For the text-containing cell, return its midpoint in [X, Y] coordinate format. 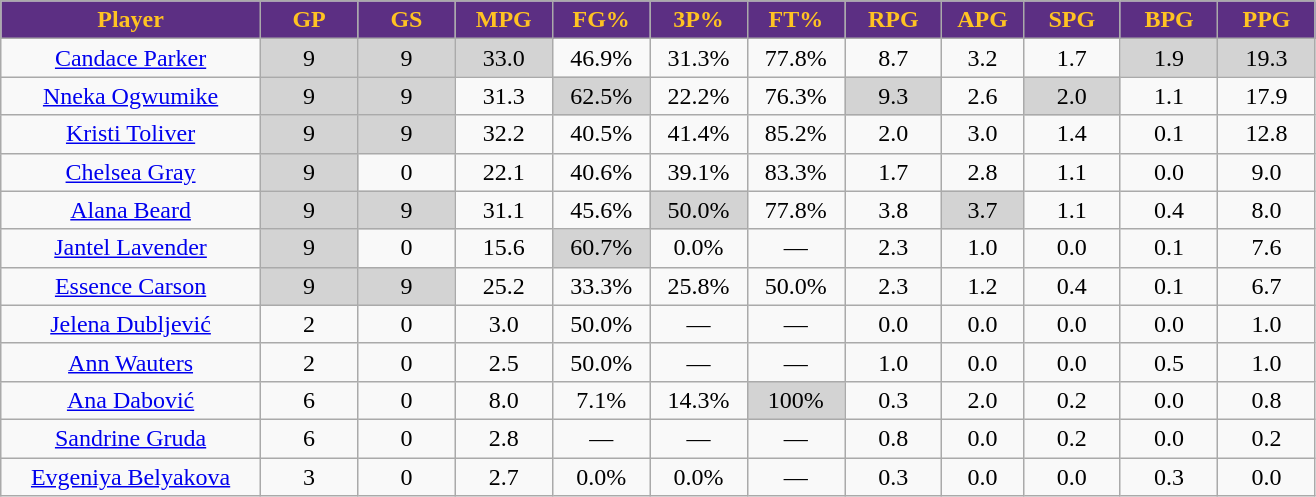
12.8 [1267, 134]
1.2 [982, 286]
2.7 [504, 477]
7.6 [1267, 248]
7.1% [600, 400]
Player [131, 20]
33.3% [600, 286]
40.6% [600, 172]
BPG [1168, 20]
40.5% [600, 134]
3.8 [894, 210]
6.7 [1267, 286]
76.3% [796, 96]
GP [308, 20]
SPG [1072, 20]
31.3 [504, 96]
1.4 [1072, 134]
Jantel Lavender [131, 248]
3P% [698, 20]
9.3 [894, 96]
45.6% [600, 210]
Jelena Dubljević [131, 324]
25.8% [698, 286]
APG [982, 20]
MPG [504, 20]
1.9 [1168, 58]
32.2 [504, 134]
PPG [1267, 20]
9.0 [1267, 172]
31.1 [504, 210]
Evgeniya Belyakova [131, 477]
FT% [796, 20]
17.9 [1267, 96]
2.5 [504, 362]
3 [308, 477]
Ana Dabović [131, 400]
83.3% [796, 172]
33.0 [504, 58]
22.2% [698, 96]
85.2% [796, 134]
0.5 [1168, 362]
31.3% [698, 58]
Essence Carson [131, 286]
Sandrine Gruda [131, 438]
2.6 [982, 96]
19.3 [1267, 58]
25.2 [504, 286]
Kristi Toliver [131, 134]
14.3% [698, 400]
Nneka Ogwumike [131, 96]
62.5% [600, 96]
Ann Wauters [131, 362]
15.6 [504, 248]
60.7% [600, 248]
Chelsea Gray [131, 172]
GS [406, 20]
100% [796, 400]
FG% [600, 20]
46.9% [600, 58]
Candace Parker [131, 58]
Alana Beard [131, 210]
3.2 [982, 58]
3.7 [982, 210]
RPG [894, 20]
8.7 [894, 58]
39.1% [698, 172]
41.4% [698, 134]
22.1 [504, 172]
